Capture the cell that displays the provided text and extract its (x, y) central coordinate. 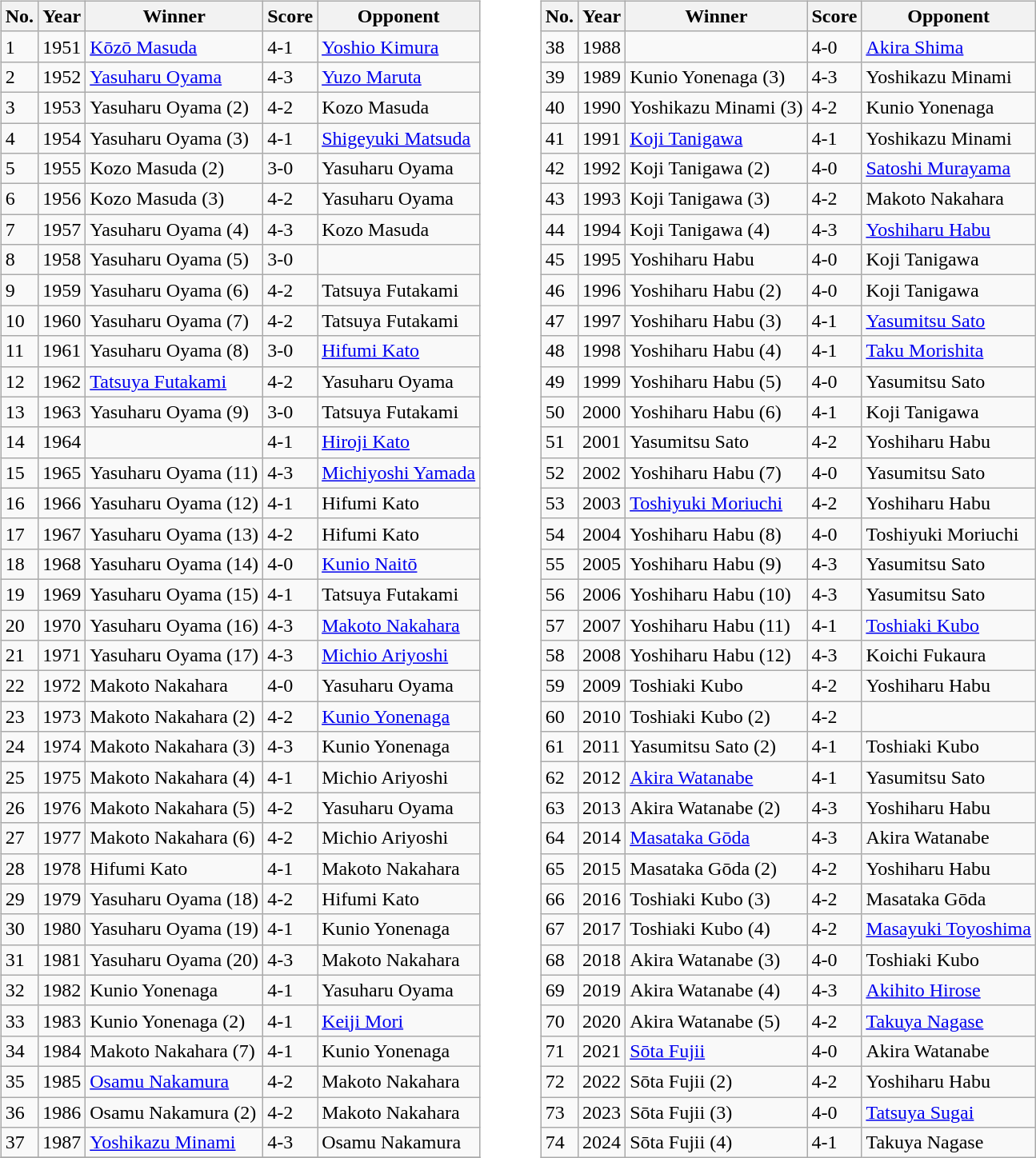
Hiroji Kato (398, 442)
1994 (602, 230)
71 (559, 1051)
1995 (602, 260)
58 (559, 656)
24 (19, 747)
Toshiaki Kubo (2) (717, 717)
60 (559, 717)
2001 (602, 442)
13 (19, 412)
Yasuharu Oyama (15) (174, 594)
Yoshio Kimura (398, 46)
Yasuharu Oyama (3) (174, 138)
1956 (62, 199)
Osamu Nakamura (2) (174, 1112)
1996 (602, 290)
38 (559, 46)
1960 (62, 321)
Yasuharu Oyama (5) (174, 260)
Yoshiharu Habu (2) (717, 290)
40 (559, 107)
46 (559, 290)
1968 (62, 564)
8 (19, 260)
1970 (62, 625)
34 (19, 1051)
Yasuharu Oyama (16) (174, 625)
Yoshiharu Habu (12) (717, 656)
2022 (602, 1081)
5 (19, 169)
27 (19, 838)
2004 (602, 533)
59 (559, 686)
1984 (62, 1051)
32 (19, 990)
17 (19, 533)
1955 (62, 169)
Yasuharu Oyama (7) (174, 321)
Satoshi Murayama (949, 169)
Yasuharu Oyama (11) (174, 473)
35 (19, 1081)
2012 (602, 777)
1962 (62, 381)
47 (559, 321)
Masayuki Toyoshima (949, 929)
Akira Watanabe (3) (717, 960)
Makoto Nakahara (4) (174, 777)
Yoshiharu Habu (9) (717, 564)
Makoto Nakahara (3) (174, 747)
36 (19, 1112)
1971 (62, 656)
30 (19, 929)
1978 (62, 868)
Yoshiharu Habu (5) (717, 381)
22 (19, 686)
Koji Tanigawa (4) (717, 230)
1974 (62, 747)
1 (19, 46)
49 (559, 381)
Kōzō Masuda (174, 46)
64 (559, 838)
1972 (62, 686)
1985 (62, 1081)
Yasumitsu Sato (2) (717, 747)
1982 (62, 990)
1991 (602, 138)
Yasuharu Oyama (14) (174, 564)
10 (19, 321)
Makoto Nakahara (6) (174, 838)
57 (559, 625)
2002 (602, 473)
1977 (62, 838)
1959 (62, 290)
51 (559, 442)
Yasuharu Oyama (12) (174, 503)
Makoto Nakahara (7) (174, 1051)
Kunio Naitō (398, 564)
1981 (62, 960)
Yasuharu Oyama (8) (174, 351)
63 (559, 808)
70 (559, 1020)
1987 (62, 1143)
Sōta Fujii (717, 1051)
37 (19, 1143)
1986 (62, 1112)
Keiji Mori (398, 1020)
44 (559, 230)
12 (19, 381)
2021 (602, 1051)
Akihito Hirose (949, 990)
52 (559, 473)
2008 (602, 656)
7 (19, 230)
50 (559, 412)
68 (559, 960)
1952 (62, 77)
Koji Tanigawa (2) (717, 169)
Toshiaki Kubo (4) (717, 929)
1990 (602, 107)
1988 (602, 46)
72 (559, 1081)
1966 (62, 503)
2003 (602, 503)
41 (559, 138)
1998 (602, 351)
2000 (602, 412)
43 (559, 199)
2 (19, 77)
15 (19, 473)
1975 (62, 777)
Akira Shima (949, 46)
Yasuharu Oyama (17) (174, 656)
2011 (602, 747)
66 (559, 899)
1976 (62, 808)
1954 (62, 138)
1953 (62, 107)
Yasuharu Oyama (9) (174, 412)
1993 (602, 199)
2014 (602, 838)
1997 (602, 321)
21 (19, 656)
Akira Watanabe (5) (717, 1020)
42 (559, 169)
Sōta Fujii (3) (717, 1112)
Michiyoshi Yamada (398, 473)
69 (559, 990)
2009 (602, 686)
2018 (602, 960)
39 (559, 77)
9 (19, 290)
Yasuharu Oyama (20) (174, 960)
29 (19, 899)
1969 (62, 594)
2017 (602, 929)
Makoto Nakahara (5) (174, 808)
Yasuharu Oyama (4) (174, 230)
1964 (62, 442)
Yoshiharu Habu (11) (717, 625)
Yoshiharu Habu (6) (717, 412)
33 (19, 1020)
Shigeyuki Matsuda (398, 138)
1989 (602, 77)
2024 (602, 1143)
23 (19, 717)
3 (19, 107)
Kozo Masuda (2) (174, 169)
Kunio Yonenaga (3) (717, 77)
48 (559, 351)
Yasuharu Oyama (2) (174, 107)
Yuzo Maruta (398, 77)
Tatsuya Sugai (949, 1112)
6 (19, 199)
20 (19, 625)
1951 (62, 46)
Toshiaki Kubo (3) (717, 899)
Akira Watanabe (2) (717, 808)
1979 (62, 899)
Kozo Masuda (3) (174, 199)
26 (19, 808)
2007 (602, 625)
61 (559, 747)
53 (559, 503)
67 (559, 929)
1967 (62, 533)
31 (19, 960)
16 (19, 503)
14 (19, 442)
1957 (62, 230)
55 (559, 564)
4 (19, 138)
2016 (602, 899)
1999 (602, 381)
1963 (62, 412)
2005 (602, 564)
73 (559, 1112)
Sōta Fujii (4) (717, 1143)
2023 (602, 1112)
Yoshiharu Habu (10) (717, 594)
Makoto Nakahara (2) (174, 717)
Sōta Fujii (2) (717, 1081)
Yasuharu Oyama (19) (174, 929)
Yoshiharu Habu (8) (717, 533)
1992 (602, 169)
1983 (62, 1020)
1973 (62, 717)
Yoshiharu Habu (4) (717, 351)
Yoshiharu Habu (7) (717, 473)
Koji Tanigawa (3) (717, 199)
1965 (62, 473)
Yasuharu Oyama (13) (174, 533)
2013 (602, 808)
1958 (62, 260)
Koichi Fukaura (949, 656)
19 (19, 594)
28 (19, 868)
18 (19, 564)
2019 (602, 990)
Kunio Yonenaga (2) (174, 1020)
2010 (602, 717)
54 (559, 533)
Masataka Gōda (2) (717, 868)
Yoshiharu Habu (3) (717, 321)
Yasuharu Oyama (18) (174, 899)
2006 (602, 594)
Taku Morishita (949, 351)
56 (559, 594)
1961 (62, 351)
25 (19, 777)
11 (19, 351)
65 (559, 868)
2020 (602, 1020)
74 (559, 1143)
Akira Watanabe (4) (717, 990)
62 (559, 777)
2015 (602, 868)
Yasuharu Oyama (6) (174, 290)
Yoshikazu Minami (3) (717, 107)
1980 (62, 929)
45 (559, 260)
